Determine the (X, Y) coordinate at the center of the cell enclosing the given text.  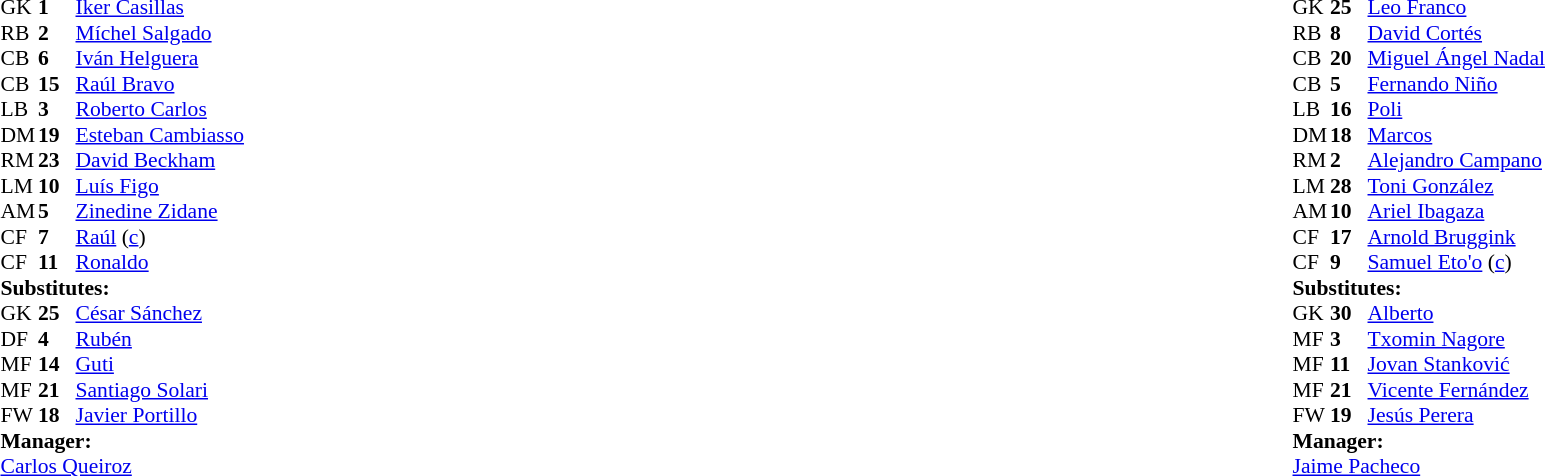
Guti (160, 365)
Toni González (1456, 186)
César Sánchez (160, 313)
17 (1349, 237)
Miguel Ángel Nadal (1456, 59)
Jovan Stanković (1456, 365)
25 (57, 313)
Ronaldo (160, 263)
Iván Helguera (160, 59)
Raúl (c) (160, 237)
Zinedine Zidane (160, 211)
Rubén (160, 339)
20 (1349, 59)
28 (1349, 186)
David Beckham (160, 161)
Luís Figo (160, 186)
9 (1349, 263)
15 (57, 84)
Vicente Fernández (1456, 390)
14 (57, 365)
Javier Portillo (160, 415)
Esteban Cambiasso (160, 135)
Santiago Solari (160, 390)
Ariel Ibagaza (1456, 211)
David Cortés (1456, 33)
6 (57, 59)
Fernando Niño (1456, 84)
30 (1349, 313)
23 (57, 161)
8 (1349, 33)
Roberto Carlos (160, 109)
Raúl Bravo (160, 84)
Arnold Bruggink (1456, 237)
Marcos (1456, 135)
Míchel Salgado (160, 33)
Alberto (1456, 313)
Jesús Perera (1456, 415)
Poli (1456, 109)
DF (19, 339)
Alejandro Campano (1456, 161)
16 (1349, 109)
7 (57, 237)
Samuel Eto'o (c) (1456, 263)
Txomin Nagore (1456, 339)
4 (57, 339)
